Scan for the cell matching the given text and deliver its (x, y) coordinate at center. 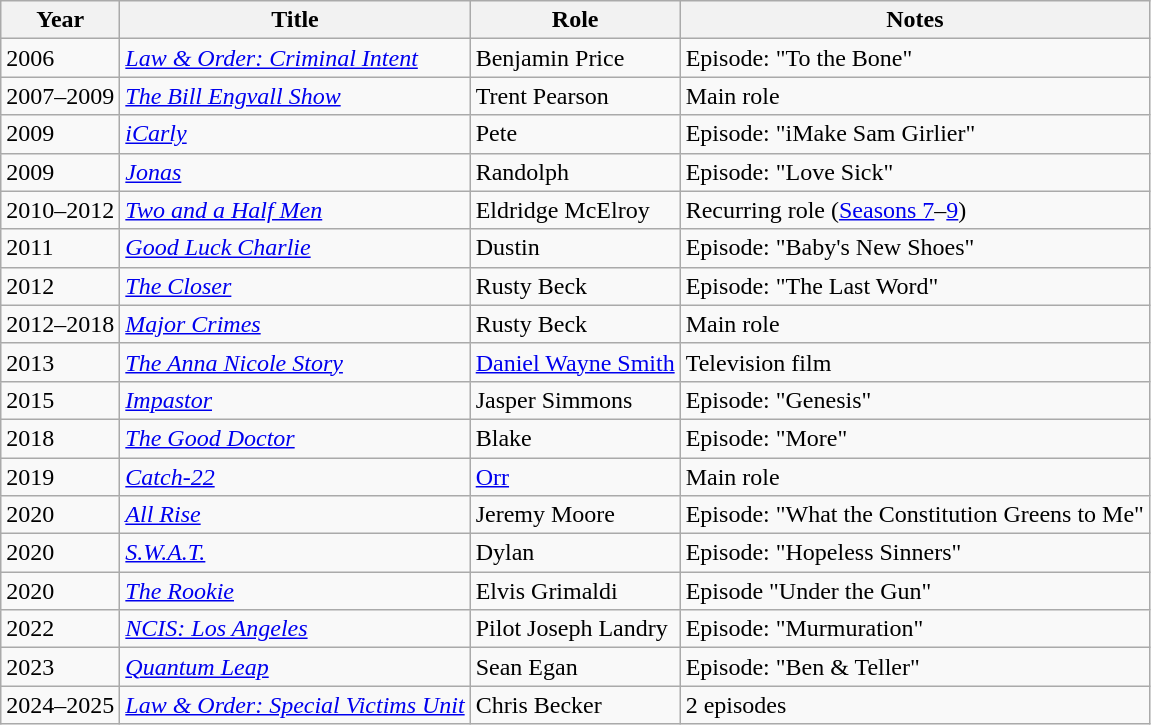
Dustin (575, 248)
2022 (60, 629)
2015 (60, 400)
Impastor (295, 400)
Pilot Joseph Landry (575, 629)
Episode: "Baby's New Shoes" (914, 248)
Chris Becker (575, 705)
NCIS: Los Angeles (295, 629)
Trent Pearson (575, 96)
Episode: "Murmuration" (914, 629)
Episode: "What the Constitution Greens to Me" (914, 515)
Randolph (575, 172)
2012 (60, 286)
Episode: "Ben & Teller" (914, 667)
Orr (575, 477)
The Bill Engvall Show (295, 96)
Pete (575, 134)
Episode: "More" (914, 438)
2006 (60, 58)
Eldridge McElroy (575, 210)
Episode: "Love Sick" (914, 172)
Dylan (575, 553)
Law & Order: Special Victims Unit (295, 705)
2007–2009 (60, 96)
Two and a Half Men (295, 210)
The Closer (295, 286)
S.W.A.T. (295, 553)
2 episodes (914, 705)
Role (575, 20)
Law & Order: Criminal Intent (295, 58)
The Good Doctor (295, 438)
The Rookie (295, 591)
iCarly (295, 134)
Jasper Simmons (575, 400)
The Anna Nicole Story (295, 362)
Episode: "iMake Sam Girlier" (914, 134)
Episode: "To the Bone" (914, 58)
2018 (60, 438)
Episode: "Hopeless Sinners" (914, 553)
2013 (60, 362)
Blake (575, 438)
Episode "Under the Gun" (914, 591)
2023 (60, 667)
Good Luck Charlie (295, 248)
Sean Egan (575, 667)
Elvis Grimaldi (575, 591)
2011 (60, 248)
Major Crimes (295, 324)
2012–2018 (60, 324)
Episode: "The Last Word" (914, 286)
Recurring role (Seasons 7–9) (914, 210)
Television film (914, 362)
Jonas (295, 172)
Year (60, 20)
Jeremy Moore (575, 515)
2019 (60, 477)
Episode: "Genesis" (914, 400)
2010–2012 (60, 210)
Title (295, 20)
All Rise (295, 515)
Quantum Leap (295, 667)
Catch-22 (295, 477)
Daniel Wayne Smith (575, 362)
2024–2025 (60, 705)
Benjamin Price (575, 58)
Notes (914, 20)
